Output the (X, Y) coordinate of the center of the cell containing the given text.  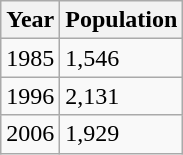
1,929 (122, 134)
1996 (30, 96)
1,546 (122, 58)
2,131 (122, 96)
Population (122, 20)
2006 (30, 134)
Year (30, 20)
1985 (30, 58)
